Pinpoint the cell where the given text exists, returning its (x, y) midpoint coordinate. 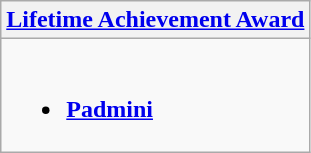
Padmini (156, 96)
Lifetime Achievement Award (156, 20)
